Pinpoint the cell where the given text exists, returning its (X, Y) midpoint coordinate. 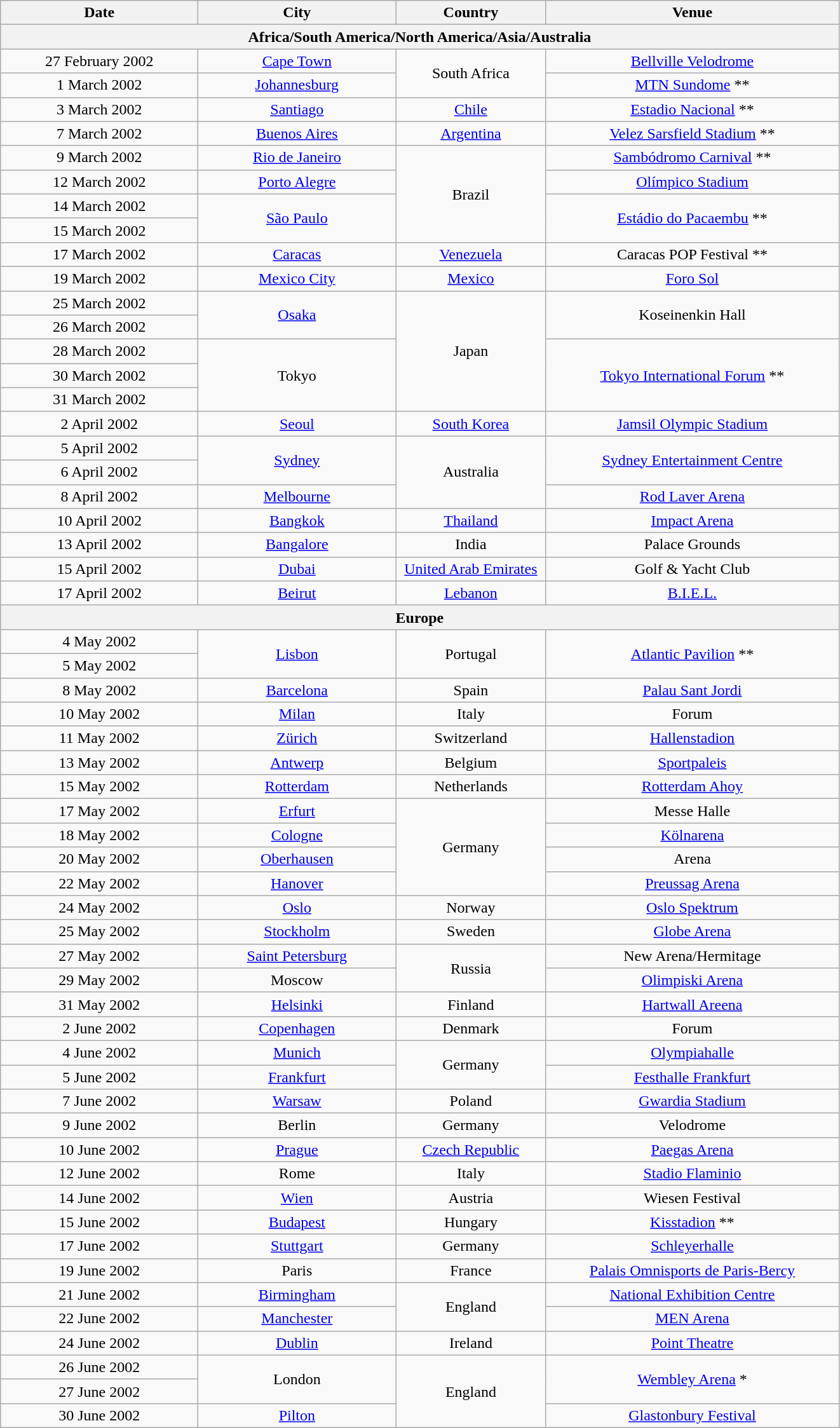
21 June 2002 (99, 1295)
City (297, 13)
27 June 2002 (99, 1391)
9 June 2002 (99, 1125)
Paris (297, 1270)
24 June 2002 (99, 1343)
15 March 2002 (99, 230)
Messe Halle (693, 811)
B.I.E.L. (693, 593)
27 February 2002 (99, 61)
Mexico City (297, 278)
Wiesen Festival (693, 1198)
Impact Arena (693, 520)
São Paulo (297, 218)
Pilton (297, 1415)
Frankfurt (297, 1077)
Buenos Aires (297, 133)
Austria (471, 1198)
4 May 2002 (99, 641)
Golf & Yacht Club (693, 569)
Argentina (471, 133)
Kölnarena (693, 835)
Antwerp (297, 763)
Sambódromo Carnival ** (693, 158)
Seoul (297, 424)
Olympiahalle (693, 1052)
Date (99, 13)
5 May 2002 (99, 665)
22 June 2002 (99, 1319)
Caracas POP Festival ** (693, 254)
Atlantic Pavilion ** (693, 653)
Oberhausen (297, 859)
Mexico (471, 278)
Thailand (471, 520)
24 May 2002 (99, 908)
Wien (297, 1198)
Paegas Arena (693, 1150)
11 May 2002 (99, 738)
Koseinenkin Hall (693, 315)
Sweden (471, 932)
Tokyo International Forum ** (693, 376)
Europe (419, 617)
7 June 2002 (99, 1101)
15 April 2002 (99, 569)
Estadio Nacional ** (693, 109)
Velodrome (693, 1125)
Denmark (471, 1028)
31 March 2002 (99, 400)
Palais Omnisports de Paris-Bercy (693, 1270)
Hartwall Areena (693, 1004)
United Arab Emirates (471, 569)
12 March 2002 (99, 182)
South Africa (471, 73)
Glastonbury Festival (693, 1415)
14 June 2002 (99, 1198)
Japan (471, 351)
Sydney Entertainment Centre (693, 460)
8 May 2002 (99, 690)
Point Theatre (693, 1343)
Rotterdam Ahoy (693, 787)
MEN Arena (693, 1319)
7 March 2002 (99, 133)
25 March 2002 (99, 303)
25 May 2002 (99, 932)
6 April 2002 (99, 472)
Africa/South America/North America/Asia/Australia (419, 37)
Santiago (297, 109)
19 June 2002 (99, 1270)
Dublin (297, 1343)
20 May 2002 (99, 859)
Olímpico Stadium (693, 182)
17 March 2002 (99, 254)
17 May 2002 (99, 811)
Milan (297, 714)
9 March 2002 (99, 158)
Oslo Spektrum (693, 908)
Preussag Arena (693, 883)
Australia (471, 472)
Beirut (297, 593)
4 June 2002 (99, 1052)
Rod Laver Arena (693, 496)
Osaka (297, 315)
Foro Sol (693, 278)
Moscow (297, 980)
Sydney (297, 460)
Chile (471, 109)
Birmingham (297, 1295)
Zürich (297, 738)
Olimpiski Arena (693, 980)
Czech Republic (471, 1150)
Porto Alegre (297, 182)
Saint Petersburg (297, 956)
22 May 2002 (99, 883)
Cologne (297, 835)
Prague (297, 1150)
1 March 2002 (99, 85)
13 May 2002 (99, 763)
Tokyo (297, 376)
Stadio Flaminio (693, 1174)
Caracas (297, 254)
Hanover (297, 883)
Country (471, 13)
26 June 2002 (99, 1367)
28 March 2002 (99, 351)
Rio de Janeiro (297, 158)
Helsinki (297, 1004)
Switzerland (471, 738)
Berlin (297, 1125)
Rome (297, 1174)
2 June 2002 (99, 1028)
10 April 2002 (99, 520)
12 June 2002 (99, 1174)
Festhalle Frankfurt (693, 1077)
Oslo (297, 908)
15 May 2002 (99, 787)
Erfurt (297, 811)
Estádio do Pacaembu ** (693, 218)
Netherlands (471, 787)
Barcelona (297, 690)
Poland (471, 1101)
Melbourne (297, 496)
Gwardia Stadium (693, 1101)
Hungary (471, 1222)
Brazil (471, 194)
MTN Sundome ** (693, 85)
Hallenstadion (693, 738)
South Korea (471, 424)
Venue (693, 13)
Wembley Arena * (693, 1379)
Cape Town (297, 61)
17 June 2002 (99, 1246)
Kisstadion ** (693, 1222)
Bangalore (297, 545)
30 June 2002 (99, 1415)
10 May 2002 (99, 714)
29 May 2002 (99, 980)
17 April 2002 (99, 593)
Lebanon (471, 593)
London (297, 1379)
India (471, 545)
Stuttgart (297, 1246)
Bangkok (297, 520)
26 March 2002 (99, 327)
5 April 2002 (99, 448)
8 April 2002 (99, 496)
Globe Arena (693, 932)
13 April 2002 (99, 545)
19 March 2002 (99, 278)
15 June 2002 (99, 1222)
Ireland (471, 1343)
Manchester (297, 1319)
2 April 2002 (99, 424)
Johannesburg (297, 85)
Finland (471, 1004)
Russia (471, 968)
Portugal (471, 653)
Rotterdam (297, 787)
National Exhibition Centre (693, 1295)
Palau Sant Jordi (693, 690)
Jamsil Olympic Stadium (693, 424)
Norway (471, 908)
Munich (297, 1052)
Belgium (471, 763)
30 March 2002 (99, 376)
Venezuela (471, 254)
3 March 2002 (99, 109)
Palace Grounds (693, 545)
New Arena/Hermitage (693, 956)
Stockholm (297, 932)
31 May 2002 (99, 1004)
Arena (693, 859)
Sportpaleis (693, 763)
Budapest (297, 1222)
10 June 2002 (99, 1150)
Copenhagen (297, 1028)
France (471, 1270)
18 May 2002 (99, 835)
Spain (471, 690)
Bellville Velodrome (693, 61)
Dubai (297, 569)
27 May 2002 (99, 956)
Warsaw (297, 1101)
Velez Sarsfield Stadium ** (693, 133)
5 June 2002 (99, 1077)
Schleyerhalle (693, 1246)
Lisbon (297, 653)
14 March 2002 (99, 206)
